For the text-containing cell, return its midpoint in [x, y] coordinate format. 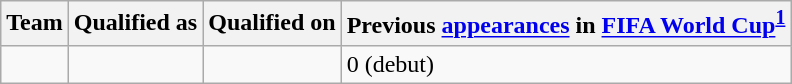
Previous appearances in FIFA World Cup1 [566, 24]
Team [35, 24]
Qualified as [135, 24]
Qualified on [272, 24]
0 (debut) [566, 64]
